Search for the cell housing the specified text and yield its (X, Y) center coordinate. 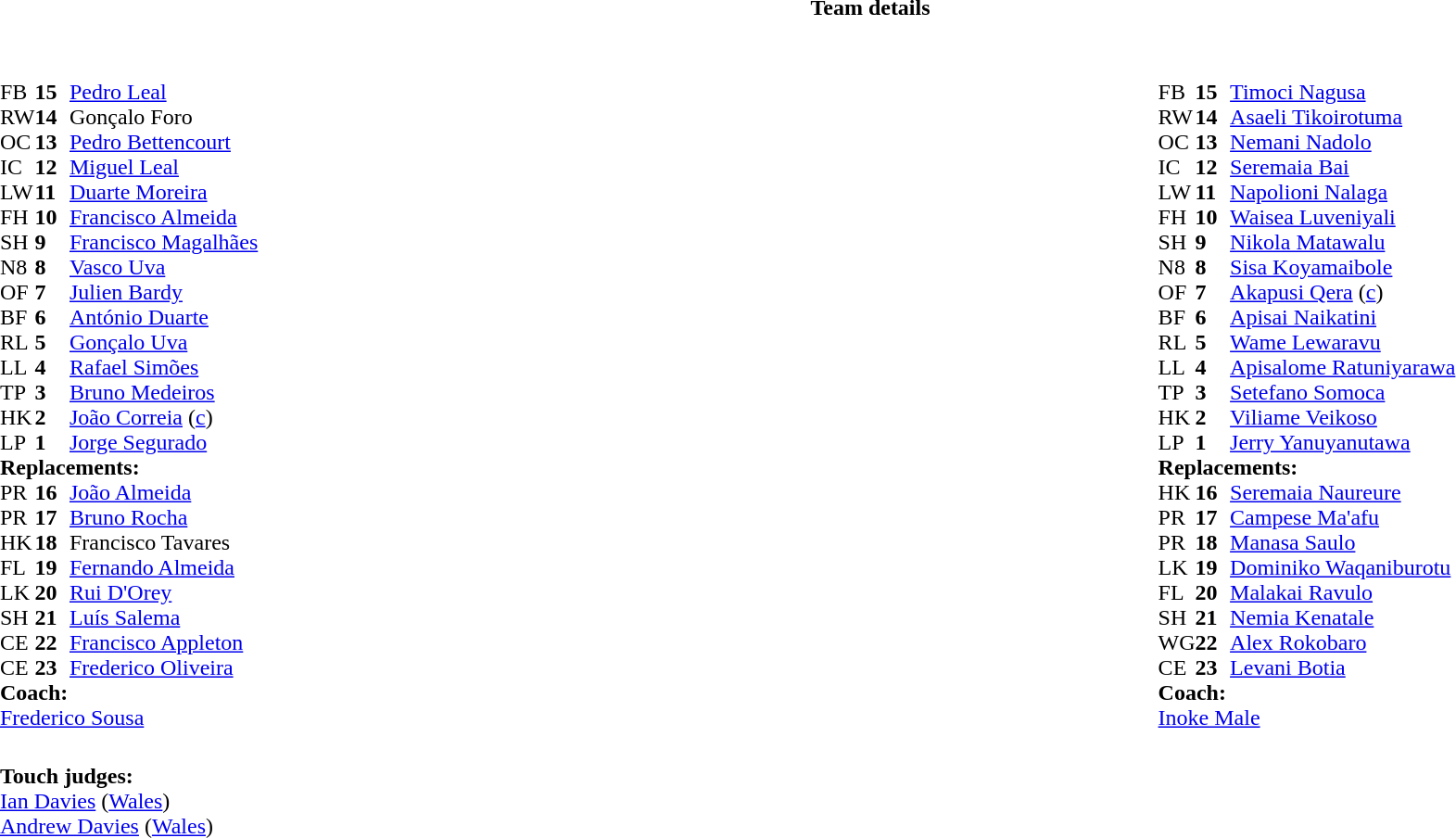
Pedro Bettencourt (163, 143)
Pedro Leal (163, 93)
Nikola Matawalu (1342, 243)
Wame Lewaravu (1342, 343)
Vasco Uva (163, 267)
João Correia (c) (163, 417)
Jorge Segurado (163, 443)
Nemani Nadolo (1342, 143)
Bruno Rocha (163, 517)
Frederico Oliveira (163, 667)
Sisa Koyamaibole (1342, 267)
Rafael Simões (163, 367)
Rui D'Orey (163, 593)
António Duarte (163, 317)
Napolioni Nalaga (1342, 193)
Waisea Luveniyali (1342, 217)
Inoke Male (1307, 717)
Timoci Nagusa (1342, 93)
Levani Botia (1342, 667)
Seremaia Naureure (1342, 493)
Francisco Tavares (163, 543)
Francisco Almeida (163, 217)
Setefano Somoca (1342, 393)
Akapusi Qera (c) (1342, 293)
Fernando Almeida (163, 567)
João Almeida (163, 493)
Gonçalo Uva (163, 343)
Asaeli Tikoirotuma (1342, 117)
Apisalome Ratuniyarawa (1342, 367)
Gonçalo Foro (163, 117)
WG (1177, 643)
Nemia Kenatale (1342, 617)
Jerry Yanuyanutawa (1342, 443)
Viliame Veikoso (1342, 417)
Manasa Saulo (1342, 543)
Duarte Moreira (163, 193)
Luís Salema (163, 617)
Campese Ma'afu (1342, 517)
Dominiko Waqaniburotu (1342, 567)
Julien Bardy (163, 293)
Francisco Magalhães (163, 243)
Francisco Appleton (163, 643)
Bruno Medeiros (163, 393)
Seremaia Bai (1342, 167)
Apisai Naikatini (1342, 317)
Malakai Ravulo (1342, 593)
Alex Rokobaro (1342, 643)
Miguel Leal (163, 167)
Frederico Sousa (129, 717)
